Capture the cell that displays the provided text and extract its (X, Y) central coordinate. 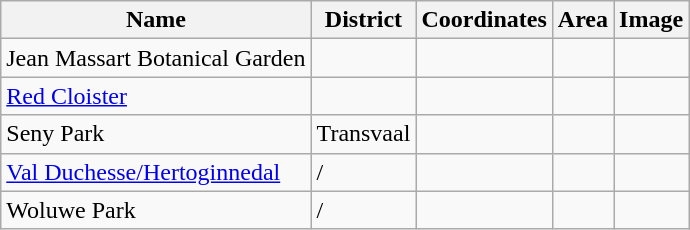
Jean Massart Botanical Garden (156, 58)
Red Cloister (156, 96)
Val Duchesse/Hertoginnedal (156, 172)
Image (652, 20)
Seny Park (156, 134)
Woluwe Park (156, 210)
District (364, 20)
Area (582, 20)
Transvaal (364, 134)
Name (156, 20)
Coordinates (484, 20)
